Find where the given text appears and provide that cell's center as (X, Y) coordinate. 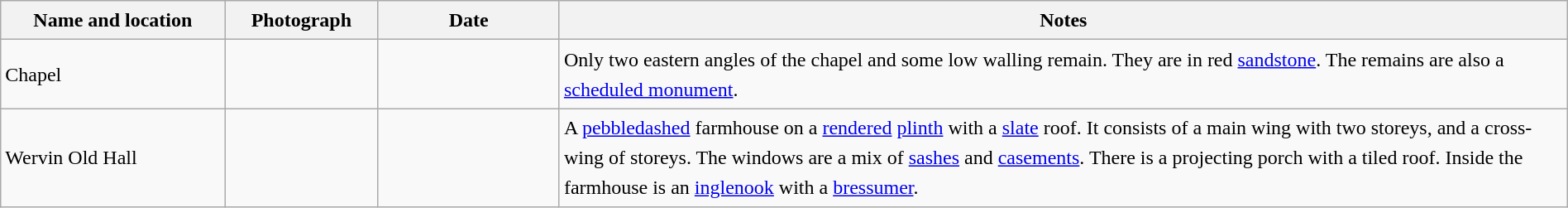
Name and location (112, 20)
Photograph (301, 20)
Chapel (112, 75)
Notes (1064, 20)
Date (468, 20)
Only two eastern angles of the chapel and some low walling remain. They are in red sandstone. The remains are also a scheduled monument. (1064, 75)
Wervin Old Hall (112, 157)
